Determine the [x, y] coordinate at the center of the cell enclosing the given text.  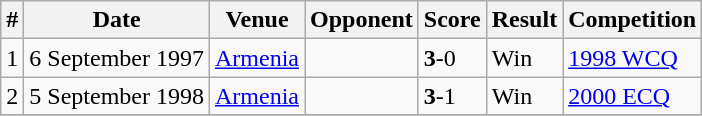
6 September 1997 [117, 58]
Competition [632, 20]
Venue [258, 20]
Result [524, 20]
Date [117, 20]
2 [12, 96]
1 [12, 58]
2000 ECQ [632, 96]
3-0 [452, 58]
3-1 [452, 96]
Opponent [362, 20]
5 September 1998 [117, 96]
1998 WCQ [632, 58]
Score [452, 20]
# [12, 20]
